Provide the (x, y) coordinate of the cell's center where the given text is located.  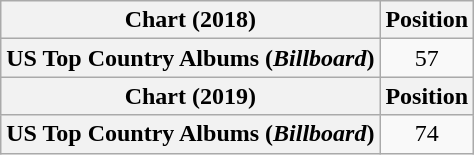
Chart (2019) (190, 96)
Chart (2018) (190, 20)
74 (427, 134)
57 (427, 58)
